Output the (X, Y) coordinate of the center of the cell containing the given text.  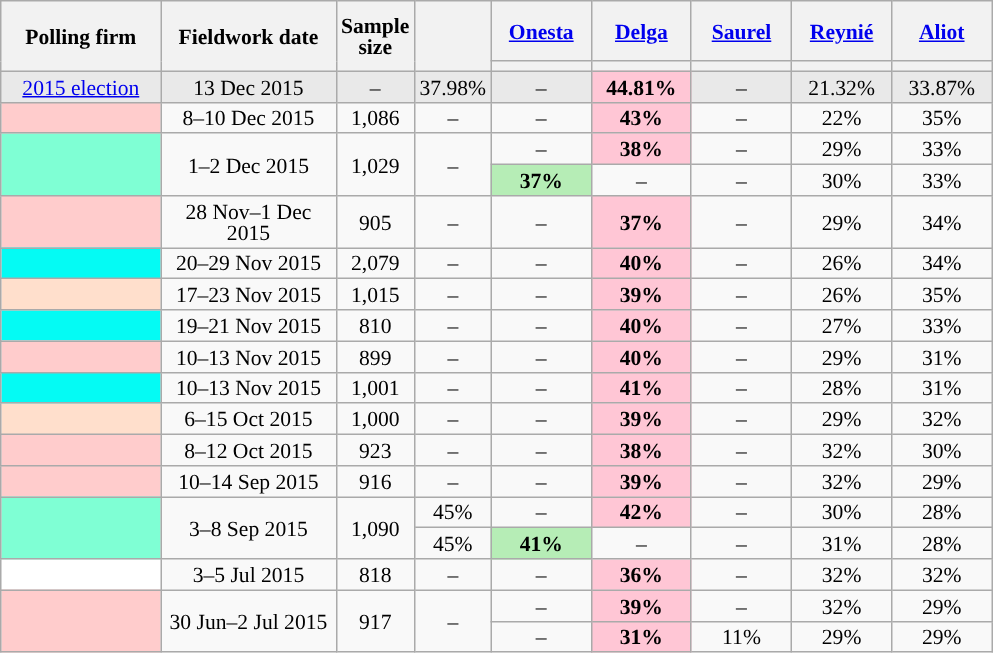
810 (375, 326)
Delga (641, 31)
36% (641, 574)
22% (842, 118)
Aliot (942, 31)
1–2 Dec 2015 (248, 165)
1,029 (375, 165)
Onesta (541, 31)
30 Jun–2 Jul 2015 (248, 621)
3–8 Sep 2015 (248, 528)
20–29 Nov 2015 (248, 264)
1,000 (375, 420)
1,015 (375, 294)
1,090 (375, 528)
42% (641, 512)
8–10 Dec 2015 (248, 118)
818 (375, 574)
2015 election (81, 86)
17–23 Nov 2015 (248, 294)
3–5 Jul 2015 (248, 574)
44.81% (641, 86)
917 (375, 621)
1,001 (375, 388)
37.98% (452, 86)
905 (375, 222)
Reynié (842, 31)
1,086 (375, 118)
923 (375, 450)
916 (375, 482)
33.87% (942, 86)
6–15 Oct 2015 (248, 420)
21.32% (842, 86)
11% (741, 636)
19–21 Nov 2015 (248, 326)
8–12 Oct 2015 (248, 450)
Saurel (741, 31)
27% (842, 326)
899 (375, 356)
Polling firm (81, 36)
2,079 (375, 264)
Fieldwork date (248, 36)
10–14 Sep 2015 (248, 482)
13 Dec 2015 (248, 86)
28 Nov–1 Dec 2015 (248, 222)
43% (641, 118)
Samplesize (375, 36)
